Locate the cell with the specified text and output its [X, Y] center coordinate. 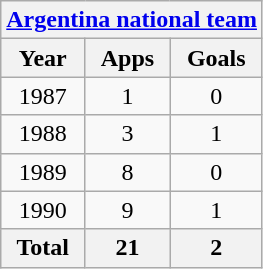
8 [128, 172]
9 [128, 210]
Apps [128, 58]
21 [128, 248]
Goals [216, 58]
1987 [43, 96]
2 [216, 248]
1989 [43, 172]
1988 [43, 134]
Total [43, 248]
1990 [43, 210]
Argentina national team [132, 20]
3 [128, 134]
Year [43, 58]
